Determine the (X, Y) coordinate at the center of the cell enclosing the given text.  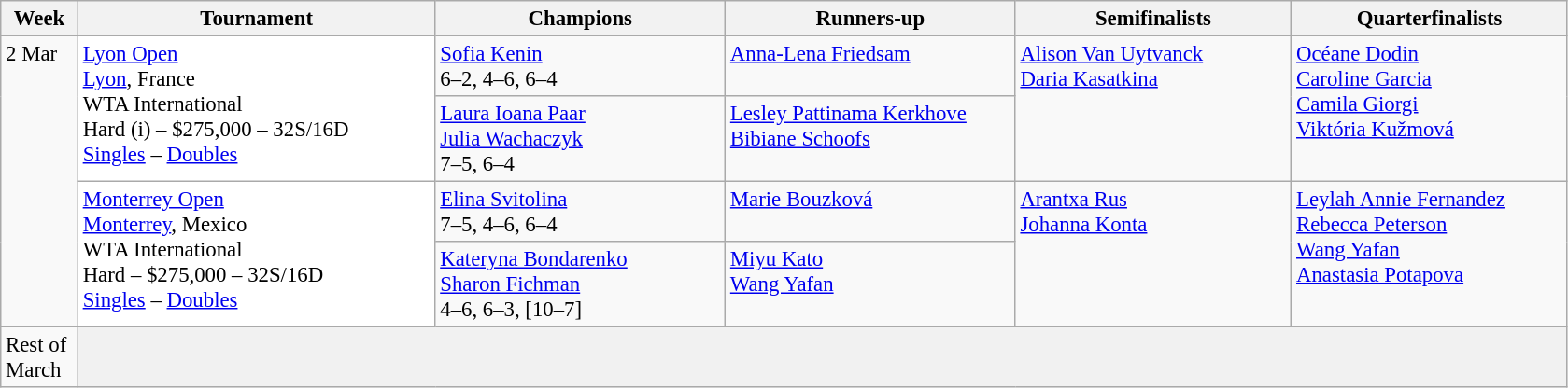
Monterrey Open Monterrey, MexicoWTA InternationalHard – $275,000 – 32S/16DSingles – Doubles (256, 255)
Kateryna Bondarenko Sharon Fichman 4–6, 6–3, [10–7] (581, 284)
Week (39, 19)
Anna-Lena Friedsam (870, 67)
Rest of March (39, 358)
Lesley Pattinama Kerkhove Bibiane Schoofs (870, 139)
Champions (581, 19)
Alison Van Uytvanck Daria Kasatkina (1153, 109)
Océane Dodin Caroline Garcia Camila Giorgi Viktória Kužmová (1430, 109)
Tournament (256, 19)
Elina Svitolina 7–5, 4–6, 6–4 (581, 213)
2 Mar (39, 182)
Arantxa Rus Johanna Konta (1153, 255)
Miyu Kato Wang Yafan (870, 284)
Laura Ioana Paar Julia Wachaczyk 7–5, 6–4 (581, 139)
Runners-up (870, 19)
Quarterfinalists (1430, 19)
Lyon Open Lyon, FranceWTA InternationalHard (i) – $275,000 – 32S/16DSingles – Doubles (256, 109)
Sofia Kenin 6–2, 4–6, 6–4 (581, 67)
Marie Bouzková (870, 213)
Leylah Annie Fernandez Rebecca Peterson Wang Yafan Anastasia Potapova (1430, 255)
Semifinalists (1153, 19)
